Capture the cell that displays the provided text and extract its (x, y) central coordinate. 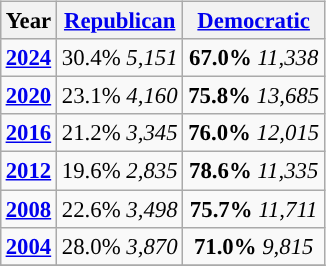
21.2% 3,345 (119, 133)
Democratic (254, 21)
23.1% 4,160 (119, 96)
19.6% 2,835 (119, 171)
Year (28, 21)
71.0% 9,815 (254, 246)
Republican (119, 21)
28.0% 3,870 (119, 246)
22.6% 3,498 (119, 209)
2024 (28, 58)
76.0% 12,015 (254, 133)
2016 (28, 133)
2020 (28, 96)
2008 (28, 209)
67.0% 11,338 (254, 58)
75.8% 13,685 (254, 96)
75.7% 11,711 (254, 209)
30.4% 5,151 (119, 58)
2012 (28, 171)
2004 (28, 246)
78.6% 11,335 (254, 171)
